For the text-containing cell, return its midpoint in (x, y) coordinate format. 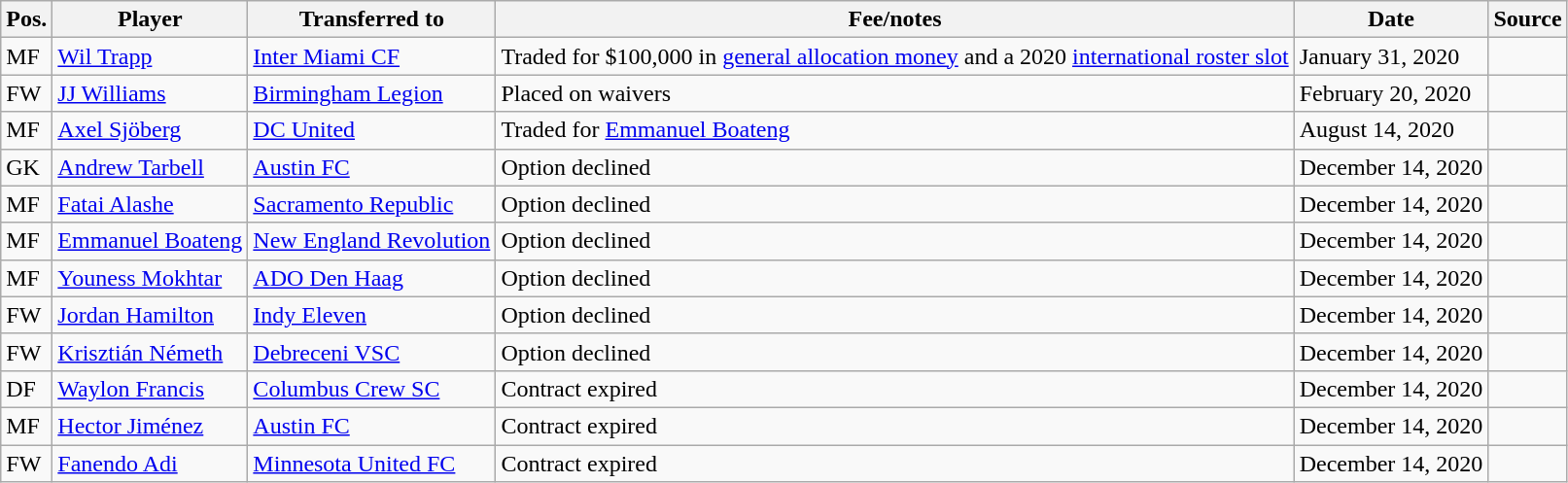
Hector Jiménez (150, 426)
Fanendo Adi (150, 464)
Pos. (27, 19)
Source (1528, 19)
Transferred to (371, 19)
Fee/notes (894, 19)
Jordan Hamilton (150, 315)
DC United (371, 130)
DF (27, 389)
February 20, 2020 (1391, 93)
Debreceni VSC (371, 352)
Traded for $100,000 in general allocation money and a 2020 international roster slot (894, 56)
August 14, 2020 (1391, 130)
Wil Trapp (150, 56)
New England Revolution (371, 241)
Axel Sjöberg (150, 130)
Emmanuel Boateng (150, 241)
JJ Williams (150, 93)
ADO Den Haag (371, 278)
Indy Eleven (371, 315)
Sacramento Republic (371, 204)
Waylon Francis (150, 389)
Inter Miami CF (371, 56)
January 31, 2020 (1391, 56)
GK (27, 167)
Andrew Tarbell (150, 167)
Placed on waivers (894, 93)
Player (150, 19)
Youness Mokhtar (150, 278)
Krisztián Németh (150, 352)
Columbus Crew SC (371, 389)
Fatai Alashe (150, 204)
Minnesota United FC (371, 464)
Traded for Emmanuel Boateng (894, 130)
Birmingham Legion (371, 93)
Date (1391, 19)
